Return the (X, Y) coordinate for the center point of the cell that contains the specified text.  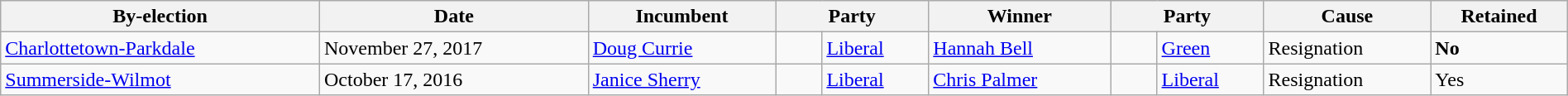
Doug Currie (681, 48)
No (1499, 48)
Winner (1020, 17)
By-election (160, 17)
November 27, 2017 (453, 48)
Hannah Bell (1020, 48)
Cause (1347, 17)
Yes (1499, 79)
Chris Palmer (1020, 79)
Charlottetown-Parkdale (160, 48)
October 17, 2016 (453, 79)
Retained (1499, 17)
Janice Sherry (681, 79)
Green (1211, 48)
Incumbent (681, 17)
Summerside-Wilmot (160, 79)
Date (453, 17)
